Return the [x, y] coordinate for the center point of the cell that contains the specified text.  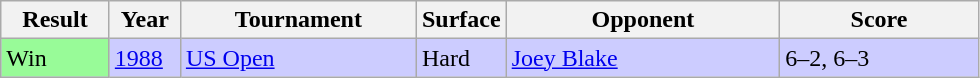
Joey Blake [643, 58]
6–2, 6–3 [880, 58]
Result [56, 20]
US Open [298, 58]
Surface [461, 20]
Opponent [643, 20]
Year [144, 20]
Win [56, 58]
Score [880, 20]
Hard [461, 58]
1988 [144, 58]
Tournament [298, 20]
